Extract the (x, y) coordinate from the center of the cell holding the provided text.  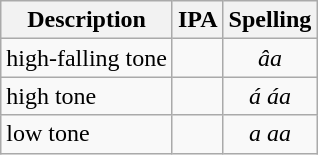
âa (270, 58)
Spelling (270, 20)
á áa (270, 96)
Description (87, 20)
IPA (198, 20)
low tone (87, 134)
high-falling tone (87, 58)
a aa (270, 134)
high tone (87, 96)
